Find where the given text appears and provide that cell's center as [X, Y] coordinate. 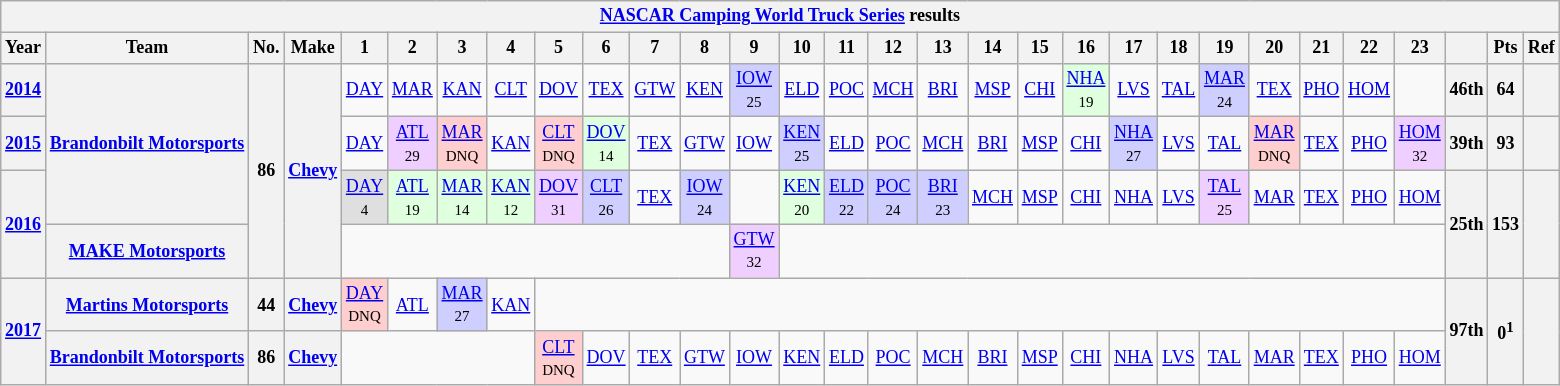
Martins Motorsports [146, 305]
14 [993, 48]
DOV14 [606, 144]
39th [1466, 144]
NHA19 [1086, 90]
23 [1420, 48]
153 [1506, 224]
IOW24 [705, 197]
CLT [511, 90]
GTW32 [754, 251]
2 [413, 48]
MAR24 [1225, 90]
KEN20 [802, 197]
46th [1466, 90]
HOM32 [1420, 144]
17 [1134, 48]
KAN12 [511, 197]
12 [893, 48]
KEN25 [802, 144]
97th [1466, 332]
22 [1370, 48]
18 [1178, 48]
8 [705, 48]
7 [655, 48]
44 [266, 305]
5 [559, 48]
MAR14 [462, 197]
01 [1506, 332]
4 [511, 48]
11 [847, 48]
Pts [1506, 48]
2015 [24, 144]
DAYDNQ [364, 305]
ATL19 [413, 197]
TAL25 [1225, 197]
20 [1274, 48]
10 [802, 48]
3 [462, 48]
IOW25 [754, 90]
DAY4 [364, 197]
6 [606, 48]
NHA27 [1134, 144]
MAKE Motorsports [146, 251]
DOV31 [559, 197]
2016 [24, 224]
BRI23 [943, 197]
POC24 [893, 197]
13 [943, 48]
NASCAR Camping World Truck Series results [780, 16]
Make [313, 48]
ELD22 [847, 197]
19 [1225, 48]
Year [24, 48]
No. [266, 48]
25th [1466, 224]
2017 [24, 332]
93 [1506, 144]
CLT26 [606, 197]
Ref [1541, 48]
Team [146, 48]
15 [1040, 48]
ATL29 [413, 144]
21 [1322, 48]
16 [1086, 48]
64 [1506, 90]
9 [754, 48]
MAR27 [462, 305]
ATL [413, 305]
2014 [24, 90]
1 [364, 48]
